Determine the (X, Y) coordinate at the center of the cell enclosing the given text.  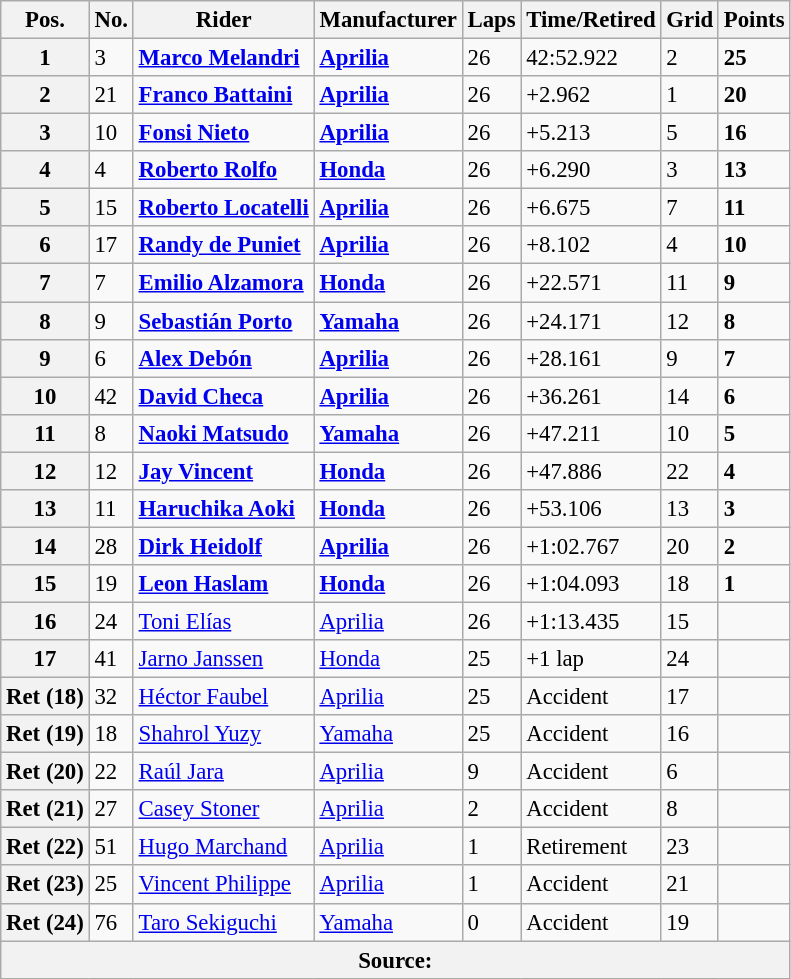
Retirement (591, 847)
23 (690, 847)
David Checa (224, 396)
Ret (22) (45, 847)
+5.213 (591, 133)
51 (111, 847)
27 (111, 809)
+22.571 (591, 283)
Leon Haslam (224, 584)
+47.886 (591, 471)
Sebastián Porto (224, 321)
Naoki Matsudo (224, 433)
Roberto Rolfo (224, 170)
Hugo Marchand (224, 847)
42 (111, 396)
Rider (224, 20)
Shahrol Yuzy (224, 734)
Randy de Puniet (224, 245)
Emilio Alzamora (224, 283)
28 (111, 546)
Laps (492, 20)
Alex Debón (224, 358)
Jarno Janssen (224, 659)
32 (111, 697)
Fonsi Nieto (224, 133)
Ret (21) (45, 809)
Dirk Heidolf (224, 546)
42:52.922 (591, 58)
Ret (20) (45, 772)
41 (111, 659)
+1:13.435 (591, 621)
76 (111, 922)
No. (111, 20)
Manufacturer (388, 20)
Source: (396, 960)
+24.171 (591, 321)
Ret (23) (45, 885)
Jay Vincent (224, 471)
+8.102 (591, 245)
Raúl Jara (224, 772)
+28.161 (591, 358)
Toni Elías (224, 621)
+53.106 (591, 509)
+1:02.767 (591, 546)
+2.962 (591, 95)
Vincent Philippe (224, 885)
+1:04.093 (591, 584)
Taro Sekiguchi (224, 922)
+1 lap (591, 659)
Haruchika Aoki (224, 509)
Roberto Locatelli (224, 208)
Franco Battaini (224, 95)
Ret (18) (45, 697)
Points (754, 20)
Marco Melandri (224, 58)
Ret (19) (45, 734)
+6.675 (591, 208)
Time/Retired (591, 20)
Grid (690, 20)
Ret (24) (45, 922)
+6.290 (591, 170)
0 (492, 922)
+36.261 (591, 396)
Pos. (45, 20)
+47.211 (591, 433)
Héctor Faubel (224, 697)
Casey Stoner (224, 809)
